Scan for the cell matching the given text and deliver its (X, Y) coordinate at center. 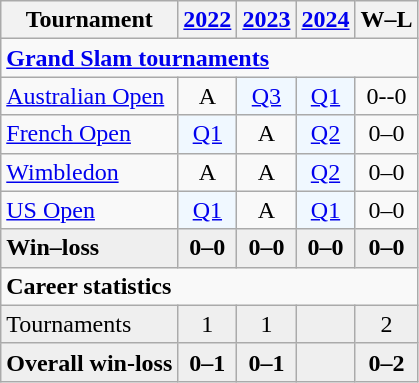
Tournament (90, 20)
0–2 (386, 362)
Tournaments (90, 324)
US Open (90, 210)
2024 (326, 20)
Australian Open (90, 96)
2 (386, 324)
Q3 (266, 96)
2023 (266, 20)
Win–loss (90, 248)
Wimbledon (90, 172)
Grand Slam tournaments (210, 58)
Career statistics (210, 286)
0--0 (386, 96)
2022 (208, 20)
W–L (386, 20)
Overall win-loss (90, 362)
French Open (90, 134)
